Capture the cell that displays the provided text and extract its [x, y] central coordinate. 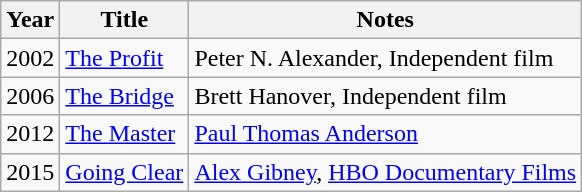
Notes [386, 20]
Going Clear [124, 172]
The Master [124, 134]
2012 [30, 134]
2002 [30, 58]
Paul Thomas Anderson [386, 134]
Title [124, 20]
The Bridge [124, 96]
Peter N. Alexander, Independent film [386, 58]
2015 [30, 172]
2006 [30, 96]
Alex Gibney, HBO Documentary Films [386, 172]
The Profit [124, 58]
Year [30, 20]
Brett Hanover, Independent film [386, 96]
